For the text-containing cell, return its midpoint in [x, y] coordinate format. 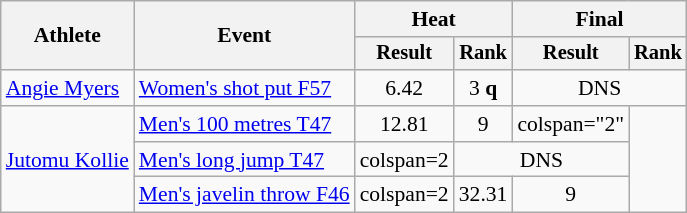
Men's javelin throw F46 [244, 195]
Final [599, 19]
12.81 [404, 124]
Athlete [68, 36]
Jutomu Kollie [68, 160]
Heat [434, 19]
32.31 [484, 195]
colspan="2" [570, 124]
Angie Myers [68, 88]
Women's shot put F57 [244, 88]
Men's long jump T47 [244, 160]
Men's 100 metres T47 [244, 124]
6.42 [404, 88]
3 q [484, 88]
Event [244, 36]
